Extract the (x, y) coordinate from the center of the cell holding the provided text.  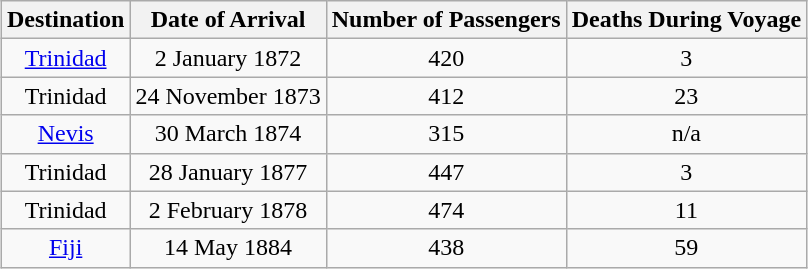
Fiji (65, 248)
447 (446, 172)
Date of Arrival (228, 20)
24 November 1873 (228, 96)
2 February 1878 (228, 210)
Number of Passengers (446, 20)
14 May 1884 (228, 248)
23 (686, 96)
28 January 1877 (228, 172)
59 (686, 248)
Deaths During Voyage (686, 20)
412 (446, 96)
315 (446, 134)
420 (446, 58)
Nevis (65, 134)
Destination (65, 20)
n/a (686, 134)
30 March 1874 (228, 134)
474 (446, 210)
11 (686, 210)
2 January 1872 (228, 58)
438 (446, 248)
